Determine the (x, y) coordinate at the center of the cell enclosing the given text.  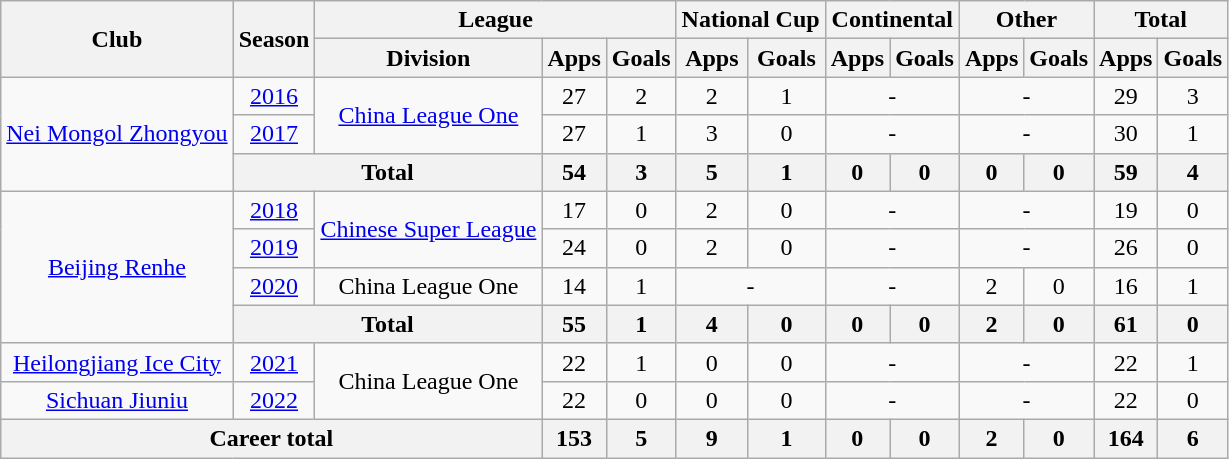
National Cup (750, 20)
61 (1126, 324)
League (496, 20)
153 (574, 438)
2016 (274, 96)
2018 (274, 210)
54 (574, 172)
26 (1126, 248)
Sichuan Jiuniu (117, 400)
19 (1126, 210)
55 (574, 324)
Beijing Renhe (117, 267)
Career total (272, 438)
164 (1126, 438)
17 (574, 210)
2021 (274, 362)
2020 (274, 286)
Other (1026, 20)
Heilongjiang Ice City (117, 362)
Club (117, 39)
Continental (892, 20)
Nei Mongol Zhongyou (117, 134)
Chinese Super League (428, 229)
16 (1126, 286)
2022 (274, 400)
29 (1126, 96)
9 (712, 438)
30 (1126, 134)
2019 (274, 248)
59 (1126, 172)
24 (574, 248)
2017 (274, 134)
6 (1193, 438)
Division (428, 58)
14 (574, 286)
Season (274, 39)
